Find where the given text appears and provide that cell's center as (x, y) coordinate. 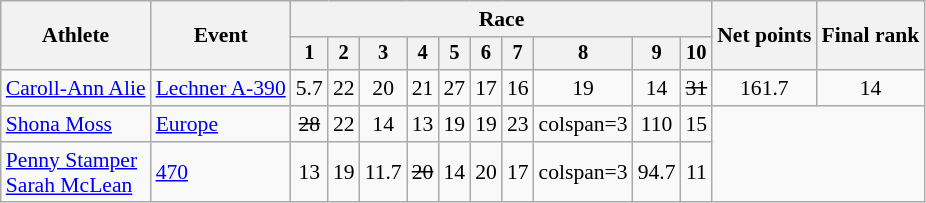
94.7 (657, 172)
27 (454, 88)
7 (518, 54)
Final rank (870, 36)
15 (697, 124)
10 (697, 54)
Race (502, 19)
5 (454, 54)
1 (310, 54)
Lechner A-390 (221, 88)
16 (518, 88)
28 (310, 124)
110 (657, 124)
4 (423, 54)
11 (697, 172)
8 (584, 54)
21 (423, 88)
5.7 (310, 88)
Net points (764, 36)
11.7 (384, 172)
Shona Moss (76, 124)
Europe (221, 124)
9 (657, 54)
Penny StamperSarah McLean (76, 172)
3 (384, 54)
6 (486, 54)
Athlete (76, 36)
2 (344, 54)
161.7 (764, 88)
23 (518, 124)
Event (221, 36)
Caroll-Ann Alie (76, 88)
31 (697, 88)
470 (221, 172)
